Provide the [X, Y] coordinate of the cell's center where the given text is located.  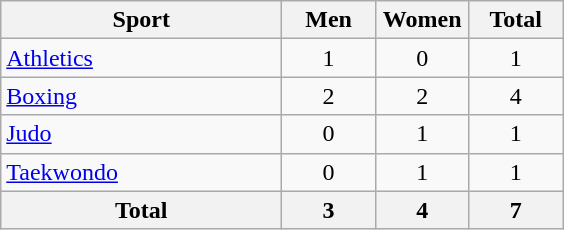
Boxing [142, 96]
Men [329, 20]
Judo [142, 134]
Sport [142, 20]
Athletics [142, 58]
Women [422, 20]
3 [329, 210]
7 [516, 210]
Taekwondo [142, 172]
